Detect which cell encompasses the target text, then output its [X, Y] center coordinate. 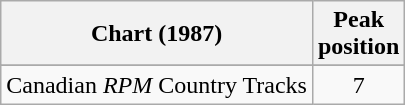
Canadian RPM Country Tracks [157, 85]
Chart (1987) [157, 34]
7 [358, 85]
Peakposition [358, 34]
